Detect which cell encompasses the target text, then output its [x, y] center coordinate. 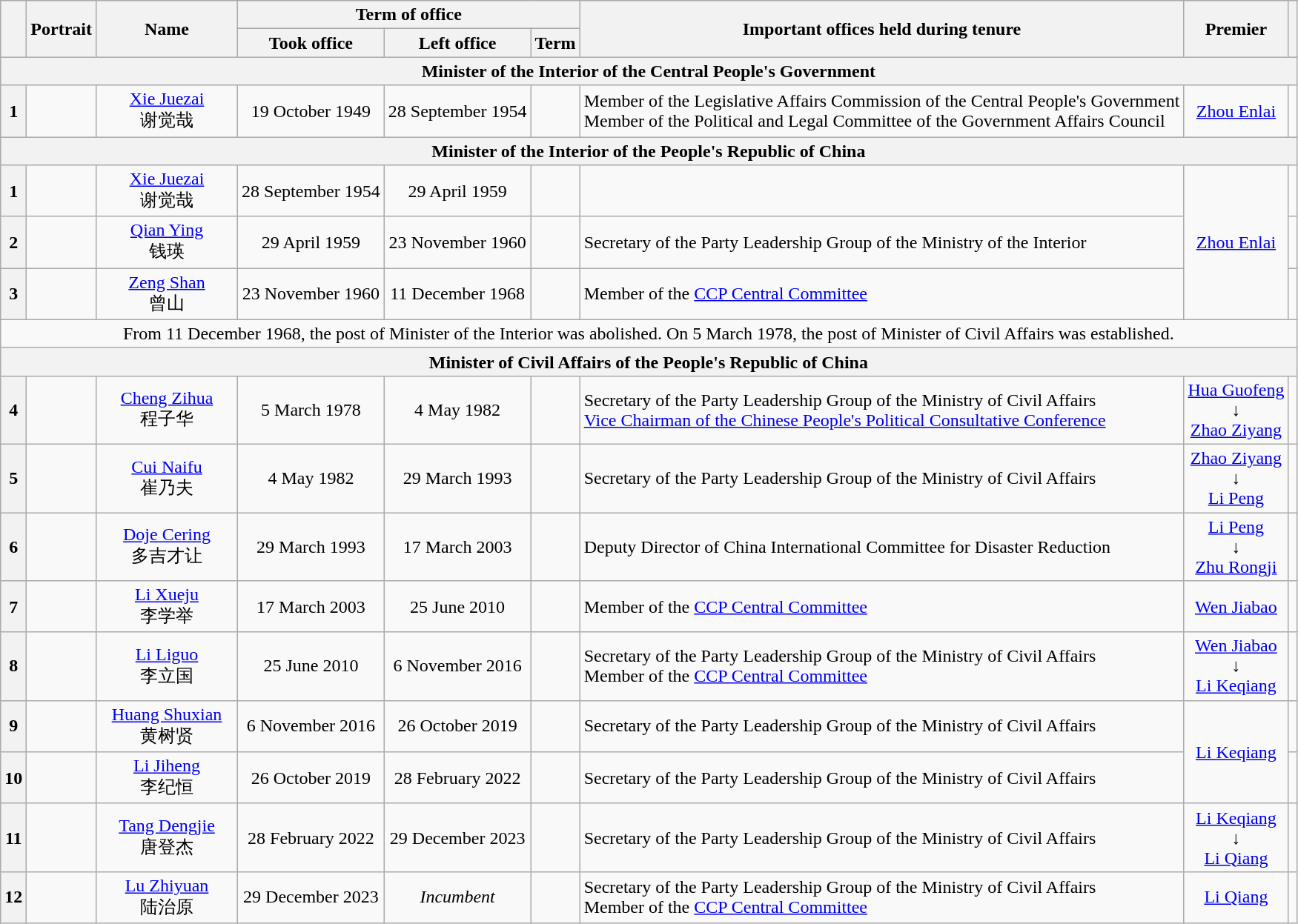
Li Xueju李学举 [166, 607]
Term [555, 43]
7 [13, 607]
From 11 December 1968, the post of Minister of the Interior was abolished. On 5 March 1978, the post of Minister of Civil Affairs was established. [649, 333]
2 [13, 242]
5 [13, 478]
Left office [457, 43]
Incumbent [457, 897]
Secretary of the Party Leadership Group of the Ministry of the Interior [882, 242]
Wen Jiabao [1236, 607]
Lu Zhiyuan陆治原 [166, 897]
Hua Guofeng↓Zhao Ziyang [1236, 410]
10 [13, 778]
Huang Shuxian黄树贤 [166, 726]
Zhao Ziyang↓Li Peng [1236, 478]
Took office [311, 43]
Zeng Shan曾山 [166, 294]
Important offices held during tenure [882, 29]
Term of office [409, 15]
Li Keqiang [1236, 751]
Li Peng↓Zhu Rongji [1236, 547]
Tang Dengjie唐登杰 [166, 837]
12 [13, 897]
6 [13, 547]
9 [13, 726]
Cui Naifu崔乃夫 [166, 478]
Secretary of the Party Leadership Group of the Ministry of Civil AffairsVice Chairman of the Chinese People's Political Consultative Conference [882, 410]
Li Liguo李立国 [166, 666]
Premier [1236, 29]
Li Keqiang↓Li Qiang [1236, 837]
5 March 1978 [311, 410]
Minister of the Interior of the Central People's Government [649, 71]
Qian Ying钱瑛 [166, 242]
Cheng Zihua程子华 [166, 410]
Minister of the Interior of the People's Republic of China [649, 150]
19 October 1949 [311, 111]
Doje Cering多吉才让 [166, 547]
Li Jiheng李纪恒 [166, 778]
8 [13, 666]
Minister of Civil Affairs of the People's Republic of China [649, 362]
Deputy Director of China International Committee for Disaster Reduction [882, 547]
11 [13, 837]
Wen Jiabao↓Li Keqiang [1236, 666]
11 December 1968 [457, 294]
Li Qiang [1236, 897]
Name [166, 29]
Portrait [62, 29]
4 [13, 410]
3 [13, 294]
